Find where the given text appears and provide that cell's center as [x, y] coordinate. 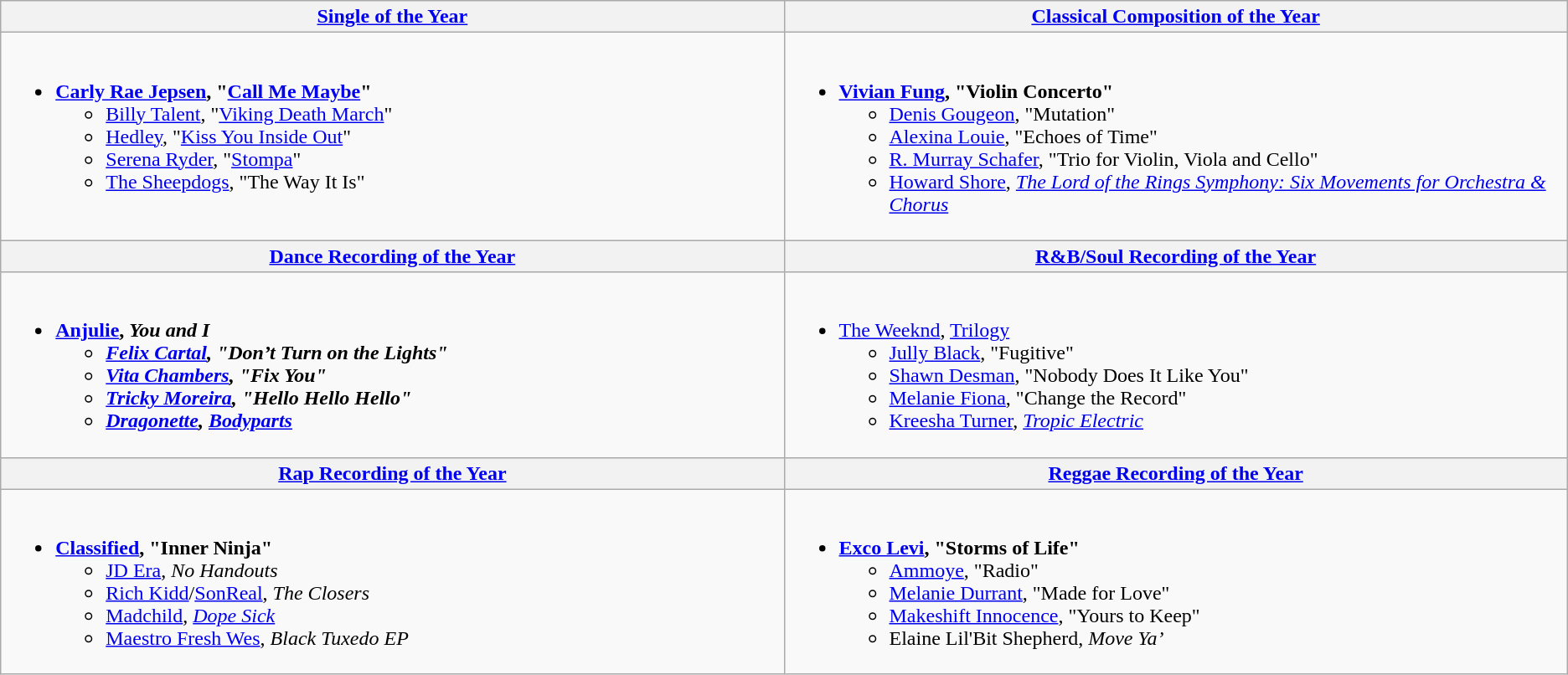
Anjulie, You and IFelix Cartal, "Don’t Turn on the Lights" Vita Chambers, "Fix You"Tricky Moreira, "Hello Hello Hello"Dragonette, Bodyparts [392, 365]
Single of the Year [392, 17]
Exco Levi, "Storms of Life"Ammoye, "Radio"Melanie Durrant, "Made for Love"Makeshift Innocence, "Yours to Keep"Elaine Lil'Bit Shepherd, Move Ya’ [1176, 581]
R&B/Soul Recording of the Year [1176, 256]
The Weeknd, TrilogyJully Black, "Fugitive"Shawn Desman, "Nobody Does It Like You"Melanie Fiona, "Change the Record"Kreesha Turner, Tropic Electric [1176, 365]
Reggae Recording of the Year [1176, 473]
Carly Rae Jepsen, "Call Me Maybe"Billy Talent, "Viking Death March"Hedley, "Kiss You Inside Out"Serena Ryder, "Stompa"The Sheepdogs, "The Way It Is" [392, 137]
Classified, "Inner Ninja" JD Era, No HandoutsRich Kidd/SonReal, The ClosersMadchild, Dope SickMaestro Fresh Wes, Black Tuxedo EP [392, 581]
Rap Recording of the Year [392, 473]
Classical Composition of the Year [1176, 17]
Dance Recording of the Year [392, 256]
